Extract the [x, y] coordinate from the center of the cell holding the provided text.  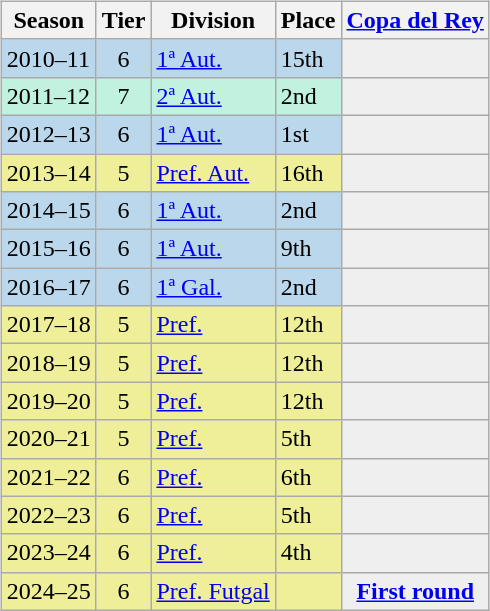
15th [308, 58]
2014–15 [48, 211]
Division [213, 20]
2017–18 [48, 325]
9th [308, 249]
16th [308, 173]
2019–20 [48, 401]
2013–14 [48, 173]
2016–17 [48, 287]
4th [308, 553]
Place [308, 20]
First round [415, 591]
2015–16 [48, 249]
7 [124, 96]
Pref. Futgal [213, 591]
2ª Aut. [213, 96]
Season [48, 20]
Pref. Aut. [213, 173]
2020–21 [48, 439]
2022–23 [48, 515]
6th [308, 477]
Tier [124, 20]
1st [308, 134]
2011–12 [48, 96]
2024–25 [48, 591]
2021–22 [48, 477]
2010–11 [48, 58]
2018–19 [48, 363]
2023–24 [48, 553]
2012–13 [48, 134]
1ª Gal. [213, 287]
Copa del Rey [415, 20]
